Provide the [X, Y] coordinate of the cell's center where the given text is located.  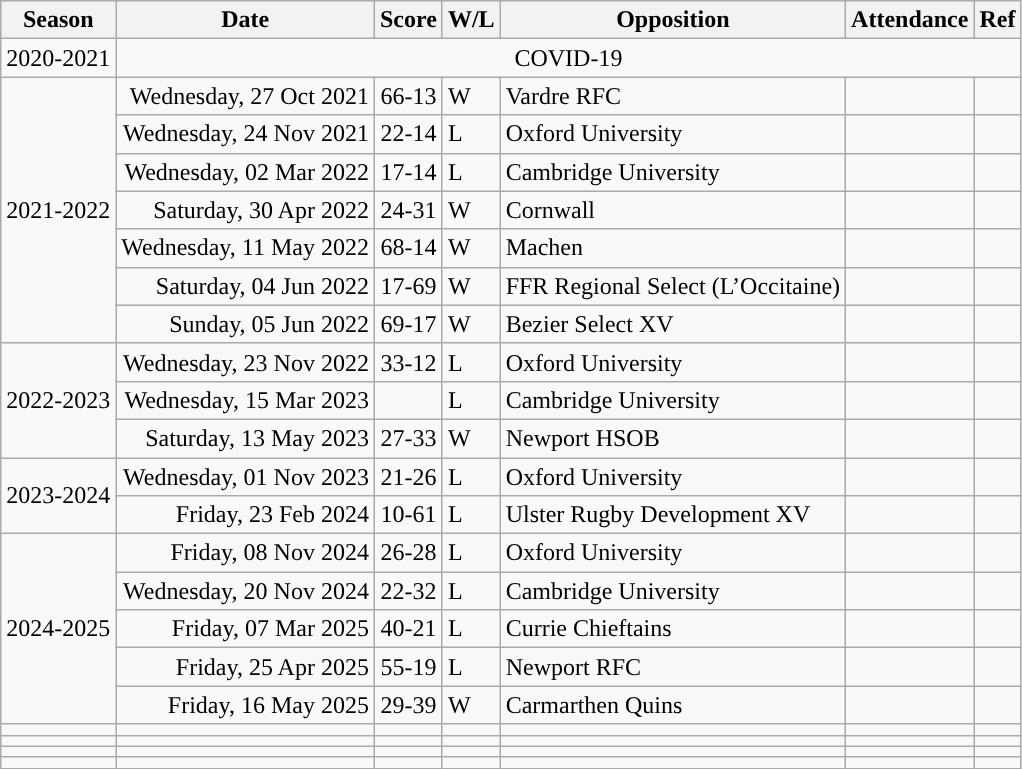
Sunday, 05 Jun 2022 [246, 324]
22-32 [408, 591]
Friday, 16 May 2025 [246, 705]
29-39 [408, 705]
Wednesday, 23 Nov 2022 [246, 362]
2021-2022 [58, 210]
21-26 [408, 477]
66-13 [408, 96]
Currie Chieftains [672, 629]
Newport RFC [672, 667]
40-21 [408, 629]
2022-2023 [58, 400]
Bezier Select XV [672, 324]
27-33 [408, 438]
Wednesday, 20 Nov 2024 [246, 591]
17-14 [408, 172]
Wednesday, 24 Nov 2021 [246, 134]
Wednesday, 15 Mar 2023 [246, 400]
22-14 [408, 134]
2023-2024 [58, 496]
33-12 [408, 362]
55-19 [408, 667]
COVID-19 [568, 58]
Carmarthen Quins [672, 705]
Wednesday, 02 Mar 2022 [246, 172]
Newport HSOB [672, 438]
24-31 [408, 210]
Season [58, 20]
Date [246, 20]
Vardre RFC [672, 96]
Ulster Rugby Development XV [672, 515]
2024-2025 [58, 629]
Attendance [910, 20]
Cornwall [672, 210]
Wednesday, 01 Nov 2023 [246, 477]
Wednesday, 27 Oct 2021 [246, 96]
26-28 [408, 553]
W/L [471, 20]
Opposition [672, 20]
Score [408, 20]
2020-2021 [58, 58]
Machen [672, 248]
Friday, 08 Nov 2024 [246, 553]
Wednesday, 11 May 2022 [246, 248]
Friday, 25 Apr 2025 [246, 667]
Saturday, 13 May 2023 [246, 438]
FFR Regional Select (L’Occitaine) [672, 286]
Friday, 23 Feb 2024 [246, 515]
10-61 [408, 515]
Friday, 07 Mar 2025 [246, 629]
Ref [998, 20]
68-14 [408, 248]
Saturday, 30 Apr 2022 [246, 210]
69-17 [408, 324]
Saturday, 04 Jun 2022 [246, 286]
17-69 [408, 286]
